Search for the cell housing the specified text and yield its [X, Y] center coordinate. 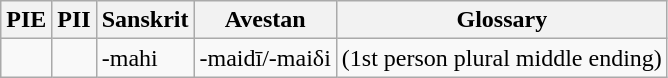
Sanskrit [145, 20]
(1st person plural middle ending) [502, 58]
Glossary [502, 20]
Avestan [265, 20]
-mahi [145, 58]
PIE [26, 20]
PII [74, 20]
-maidī/-maiδi [265, 58]
